Determine the [x, y] coordinate at the center of the cell enclosing the given text.  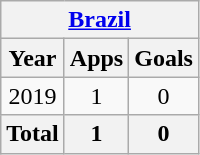
Apps [96, 58]
2019 [33, 96]
Goals [164, 58]
Brazil [100, 20]
Total [33, 134]
Year [33, 58]
